Search for the cell housing the specified text and yield its (x, y) center coordinate. 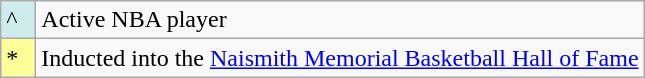
Active NBA player (340, 20)
^ (18, 20)
* (18, 58)
Inducted into the Naismith Memorial Basketball Hall of Fame (340, 58)
